Detect which cell encompasses the target text, then output its [X, Y] center coordinate. 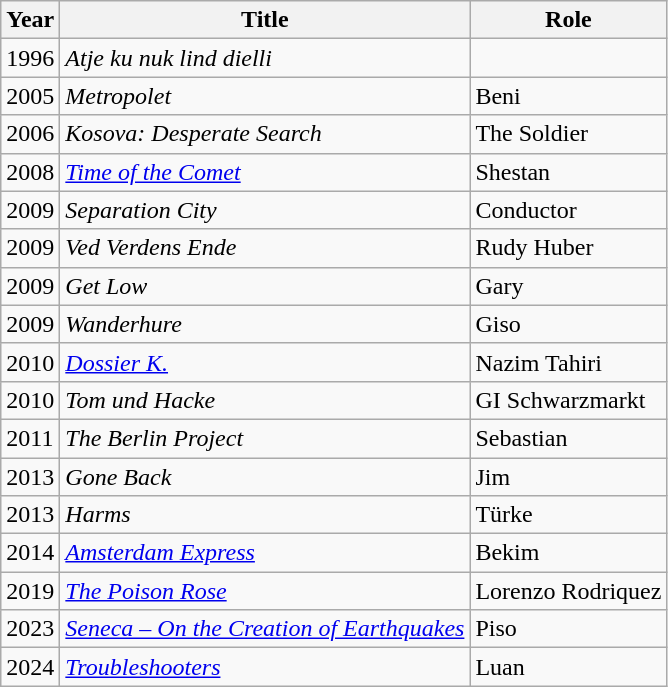
Conductor [568, 210]
Separation City [265, 210]
Luan [568, 667]
The Poison Rose [265, 591]
Seneca – On the Creation of Earthquakes [265, 629]
Time of the Comet [265, 172]
2006 [30, 134]
Troubleshooters [265, 667]
Gary [568, 286]
Get Low [265, 286]
Wanderhure [265, 324]
Lorenzo Rodriquez [568, 591]
The Berlin Project [265, 438]
Title [265, 20]
Rudy Huber [568, 248]
Piso [568, 629]
Dossier K. [265, 362]
Giso [568, 324]
Role [568, 20]
GI Schwarzmarkt [568, 400]
Harms [265, 515]
Atje ku nuk lind dielli [265, 58]
1996 [30, 58]
Kosova: Desperate Search [265, 134]
2008 [30, 172]
Sebastian [568, 438]
Nazim Tahiri [568, 362]
Jim [568, 477]
Amsterdam Express [265, 553]
Beni [568, 96]
2011 [30, 438]
2023 [30, 629]
2024 [30, 667]
Shestan [568, 172]
Gone Back [265, 477]
2014 [30, 553]
2005 [30, 96]
2019 [30, 591]
The Soldier [568, 134]
Ved Verdens Ende [265, 248]
Year [30, 20]
Türke [568, 515]
Bekim [568, 553]
Tom und Hacke [265, 400]
Metropolet [265, 96]
